Scan for the cell matching the given text and deliver its [X, Y] coordinate at center. 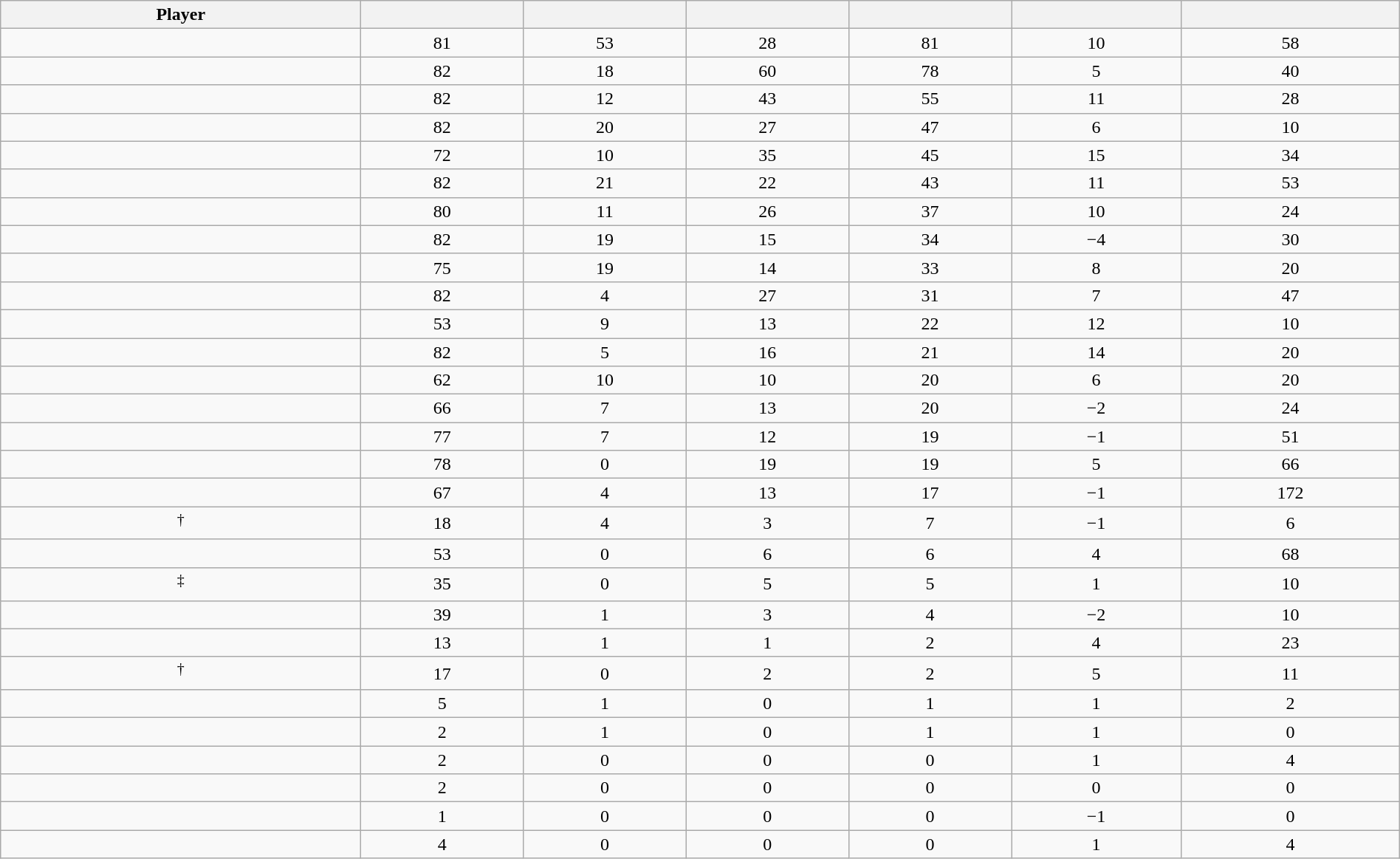
55 [930, 99]
68 [1291, 553]
75 [442, 267]
51 [1291, 437]
172 [1291, 493]
40 [1291, 71]
9 [605, 324]
72 [442, 155]
23 [1291, 643]
31 [930, 295]
−4 [1097, 239]
33 [930, 267]
62 [442, 380]
8 [1097, 267]
77 [442, 437]
45 [930, 155]
67 [442, 493]
39 [442, 615]
37 [930, 211]
16 [767, 352]
58 [1291, 43]
30 [1291, 239]
‡ [181, 583]
Player [181, 15]
60 [767, 71]
80 [442, 211]
26 [767, 211]
